Provide the [x, y] coordinate of the cell's center where the given text is located.  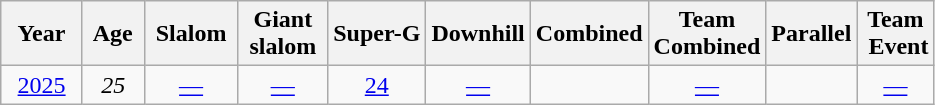
24 [377, 85]
Age [113, 34]
Combined [589, 34]
Team Event [896, 34]
2025 [42, 85]
Parallel [812, 34]
Super-G [377, 34]
25 [113, 85]
Downhill [478, 34]
TeamCombined [707, 34]
Year [42, 34]
Slalom [191, 34]
Giant slalom [283, 34]
